For the text-containing cell, return its midpoint in (x, y) coordinate format. 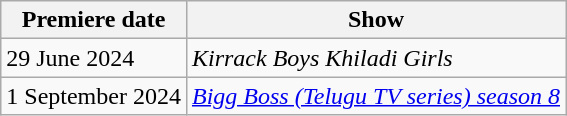
Kirrack Boys Khiladi Girls (376, 58)
1 September 2024 (94, 96)
29 June 2024 (94, 58)
Bigg Boss (Telugu TV series) season 8 (376, 96)
Show (376, 20)
Premiere date (94, 20)
